From the cell containing the given text, extract its center point as (X, Y) coordinate. 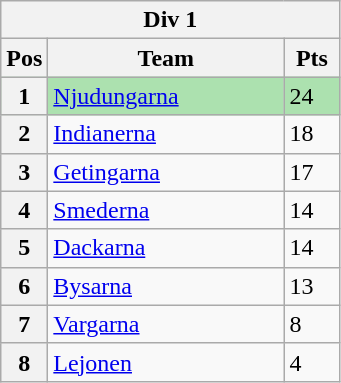
Team (166, 58)
Pts (312, 58)
6 (24, 286)
Bysarna (166, 286)
Njudungarna (166, 96)
Smederna (166, 210)
13 (312, 286)
Getingarna (166, 172)
7 (24, 324)
Dackarna (166, 248)
18 (312, 134)
Vargarna (166, 324)
Lejonen (166, 362)
5 (24, 248)
1 (24, 96)
24 (312, 96)
2 (24, 134)
Indianerna (166, 134)
Div 1 (170, 20)
Pos (24, 58)
3 (24, 172)
17 (312, 172)
